Extract the [X, Y] coordinate from the center of the cell holding the provided text.  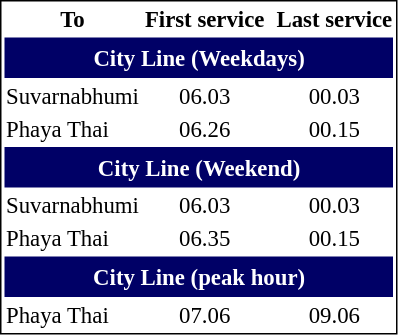
09.06 [334, 315]
City Line (Weekdays) [198, 58]
City Line (peak hour) [198, 276]
First service [204, 19]
07.06 [204, 315]
06.35 [204, 239]
Last service [334, 19]
06.26 [204, 129]
To [72, 19]
City Line (Weekend) [198, 167]
